Return (X, Y) of the center of cell containing provided text 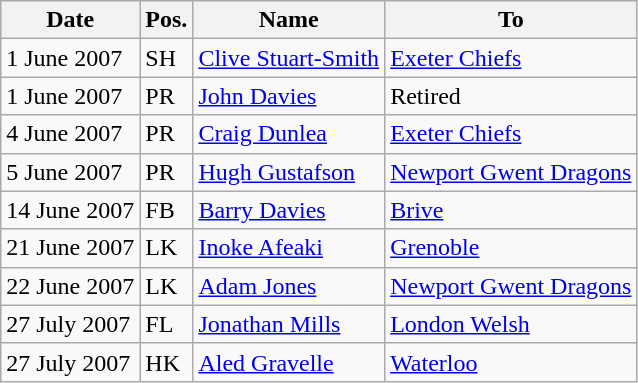
4 June 2007 (70, 134)
Pos. (166, 20)
Waterloo (511, 362)
FB (166, 210)
Inoke Afeaki (289, 248)
Barry Davies (289, 210)
Jonathan Mills (289, 324)
Retired (511, 96)
Adam Jones (289, 286)
To (511, 20)
FL (166, 324)
Hugh Gustafson (289, 172)
Craig Dunlea (289, 134)
Brive (511, 210)
Name (289, 20)
Clive Stuart-Smith (289, 58)
Grenoble (511, 248)
22 June 2007 (70, 286)
Date (70, 20)
5 June 2007 (70, 172)
HK (166, 362)
14 June 2007 (70, 210)
21 June 2007 (70, 248)
John Davies (289, 96)
Aled Gravelle (289, 362)
London Welsh (511, 324)
SH (166, 58)
